Output the [X, Y] coordinate of the center of the cell containing the given text.  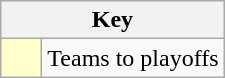
Teams to playoffs [133, 58]
Key [112, 20]
